Scan for the cell matching the given text and deliver its (x, y) coordinate at center. 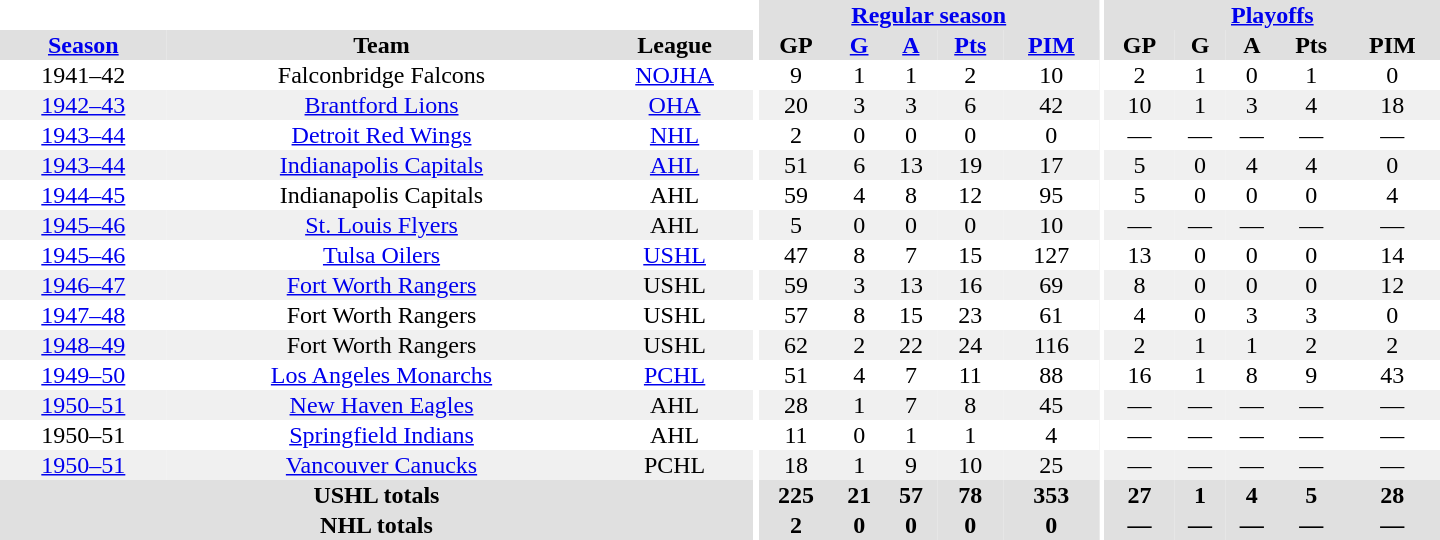
17 (1052, 165)
Detroit Red Wings (382, 135)
127 (1052, 255)
22 (911, 345)
Springfield Indians (382, 435)
1942–43 (84, 105)
78 (970, 495)
45 (1052, 405)
61 (1052, 315)
Regular season (929, 15)
Team (382, 45)
Los Angeles Monarchs (382, 375)
43 (1392, 375)
1948–49 (84, 345)
Season (84, 45)
21 (859, 495)
69 (1052, 285)
NHL totals (376, 525)
353 (1052, 495)
95 (1052, 195)
20 (796, 105)
1941–42 (84, 75)
24 (970, 345)
Tulsa Oilers (382, 255)
62 (796, 345)
47 (796, 255)
NHL (674, 135)
116 (1052, 345)
1949–50 (84, 375)
USHL totals (376, 495)
Playoffs (1272, 15)
25 (1052, 465)
23 (970, 315)
19 (970, 165)
88 (1052, 375)
St. Louis Flyers (382, 225)
1946–47 (84, 285)
NOJHA (674, 75)
1947–48 (84, 315)
New Haven Eagles (382, 405)
27 (1140, 495)
Brantford Lions (382, 105)
42 (1052, 105)
Falconbridge Falcons (382, 75)
League (674, 45)
Vancouver Canucks (382, 465)
OHA (674, 105)
225 (796, 495)
14 (1392, 255)
1944–45 (84, 195)
